Locate the cell with the specified text and output its [X, Y] center coordinate. 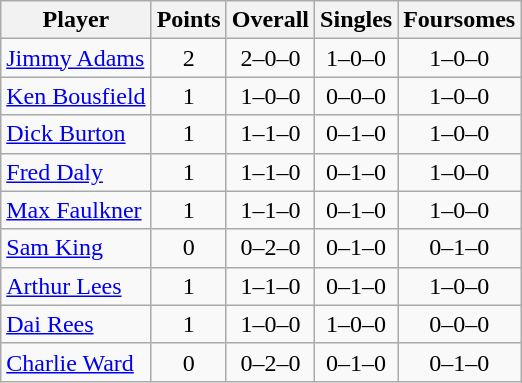
Ken Bousfield [76, 96]
Fred Daly [76, 172]
Sam King [76, 248]
Dick Burton [76, 134]
Player [76, 20]
2 [188, 58]
Charlie Ward [76, 362]
Points [188, 20]
Jimmy Adams [76, 58]
Dai Rees [76, 324]
2–0–0 [270, 58]
Singles [356, 20]
Overall [270, 20]
Arthur Lees [76, 286]
Max Faulkner [76, 210]
Foursomes [460, 20]
